For the text-containing cell, return its midpoint in (x, y) coordinate format. 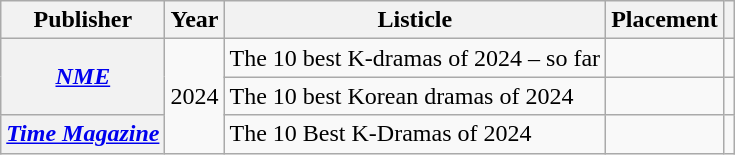
Year (194, 20)
Listicle (415, 20)
The 10 best Korean dramas of 2024 (415, 96)
Time Magazine (83, 134)
2024 (194, 96)
Publisher (83, 20)
NME (83, 77)
Placement (665, 20)
The 10 best K-dramas of 2024 – so far (415, 58)
The 10 Best K-Dramas of 2024 (415, 134)
